Return [x, y] of the center of cell containing provided text 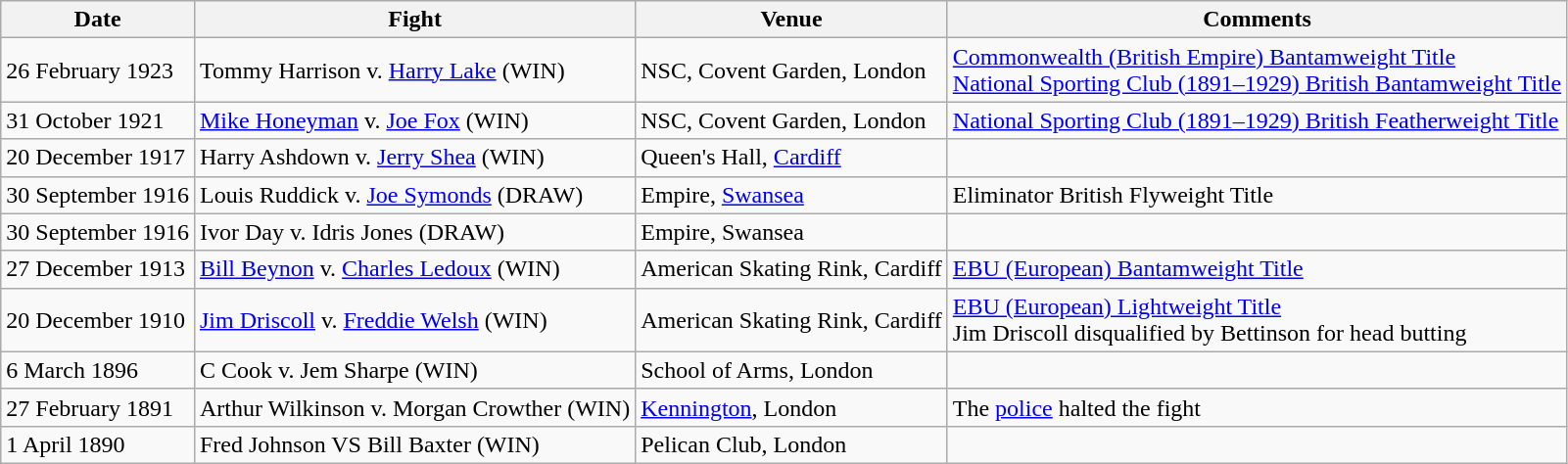
Fred Johnson VS Bill Baxter (WIN) [414, 444]
20 December 1910 [98, 319]
Mike Honeyman v. Joe Fox (WIN) [414, 120]
27 February 1891 [98, 407]
Arthur Wilkinson v. Morgan Crowther (WIN) [414, 407]
Tommy Harrison v. Harry Lake (WIN) [414, 70]
Venue [791, 20]
Louis Ruddick v. Joe Symonds (DRAW) [414, 195]
Eliminator British Flyweight Title [1257, 195]
EBU (European) Lightweight TitleJim Driscoll disqualified by Bettinson for head butting [1257, 319]
6 March 1896 [98, 370]
Harry Ashdown v. Jerry Shea (WIN) [414, 158]
Pelican Club, London [791, 444]
Ivor Day v. Idris Jones (DRAW) [414, 232]
Fight [414, 20]
Queen's Hall, Cardiff [791, 158]
20 December 1917 [98, 158]
Bill Beynon v. Charles Ledoux (WIN) [414, 269]
1 April 1890 [98, 444]
The police halted the fight [1257, 407]
31 October 1921 [98, 120]
Date [98, 20]
School of Arms, London [791, 370]
Kennington, London [791, 407]
EBU (European) Bantamweight Title [1257, 269]
National Sporting Club (1891–1929) British Featherweight Title [1257, 120]
26 February 1923 [98, 70]
Comments [1257, 20]
27 December 1913 [98, 269]
C Cook v. Jem Sharpe (WIN) [414, 370]
Commonwealth (British Empire) Bantamweight TitleNational Sporting Club (1891–1929) British Bantamweight Title [1257, 70]
Jim Driscoll v. Freddie Welsh (WIN) [414, 319]
